Search for the cell housing the specified text and yield its [X, Y] center coordinate. 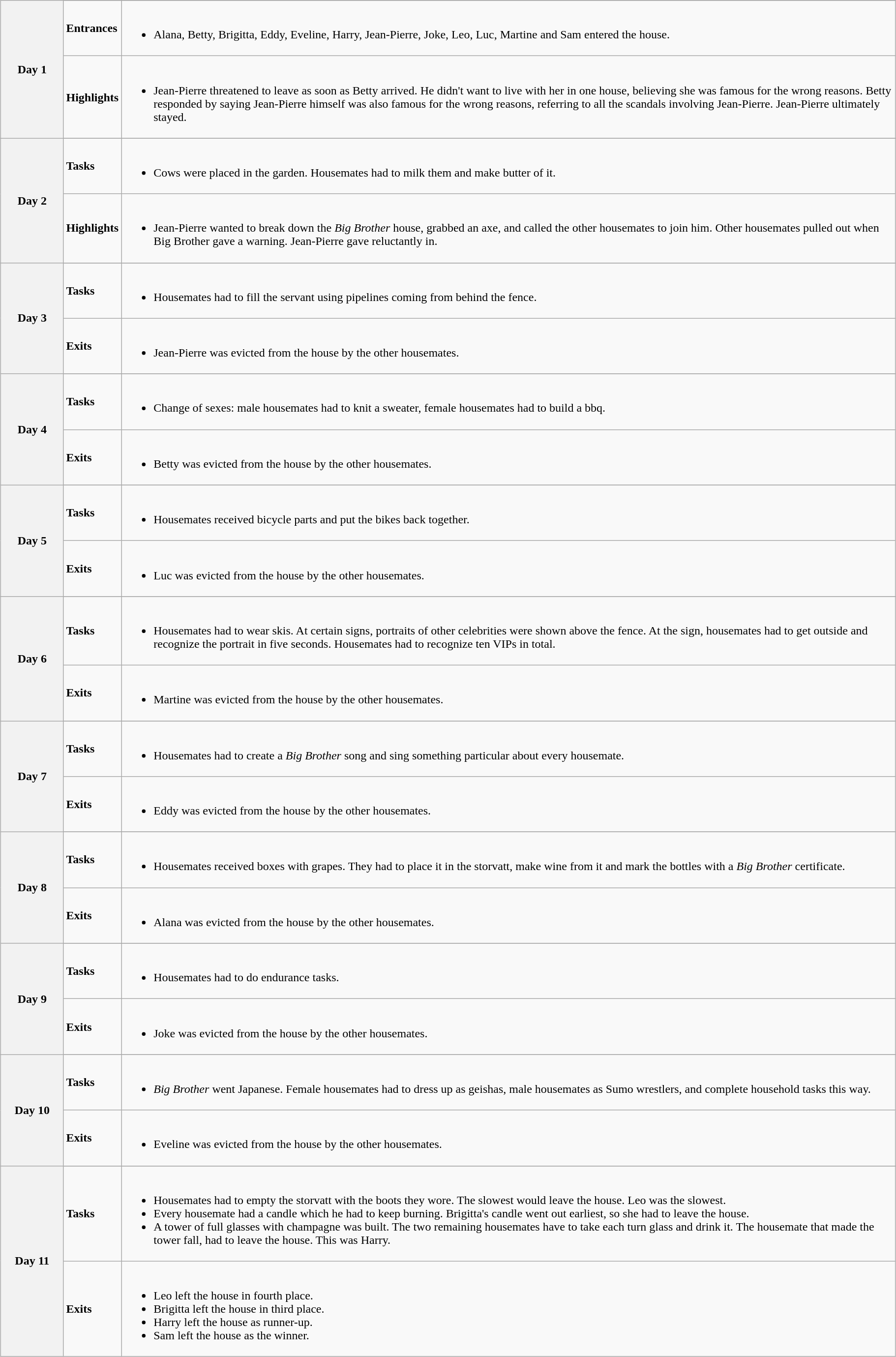
Housemates had to do endurance tasks. [508, 971]
Cows were placed in the garden. Housemates had to milk them and make butter of it. [508, 166]
Day 7 [32, 777]
Day 1 [32, 69]
Day 11 [32, 1261]
Big Brother went Japanese. Female housemates had to dress up as geishas, male housemates as Sumo wrestlers, and complete household tasks this way. [508, 1082]
Jean-Pierre was evicted from the house by the other housemates. [508, 346]
Housemates had to create a Big Brother song and sing something particular about every housemate. [508, 749]
Day 10 [32, 1110]
Day 3 [32, 318]
Day 5 [32, 541]
Housemates received boxes with grapes. They had to place it in the storvatt, make wine from it and mark the bottles with a Big Brother certificate. [508, 860]
Joke was evicted from the house by the other housemates. [508, 1027]
Change of sexes: male housemates had to knit a sweater, female housemates had to build a bbq. [508, 401]
Day 9 [32, 999]
Leo left the house in fourth place.Brigitta left the house in third place.Harry left the house as runner-up.Sam left the house as the winner. [508, 1309]
Eveline was evicted from the house by the other housemates. [508, 1138]
Housemates had to fill the servant using pipelines coming from behind the fence. [508, 290]
Day 2 [32, 201]
Day 6 [32, 658]
Alana was evicted from the house by the other housemates. [508, 916]
Day 4 [32, 429]
Luc was evicted from the house by the other housemates. [508, 569]
Day 8 [32, 888]
Betty was evicted from the house by the other housemates. [508, 457]
Eddy was evicted from the house by the other housemates. [508, 805]
Entrances [92, 29]
Housemates received bicycle parts and put the bikes back together. [508, 513]
Alana, Betty, Brigitta, Eddy, Eveline, Harry, Jean-Pierre, Joke, Leo, Luc, Martine and Sam entered the house. [508, 29]
Martine was evicted from the house by the other housemates. [508, 693]
